Output the [X, Y] coordinate of the center of the cell containing the given text.  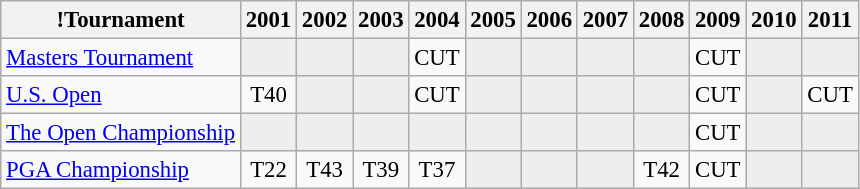
Masters Tournament [121, 58]
T37 [437, 170]
!Tournament [121, 20]
2001 [268, 20]
T43 [325, 170]
PGA Championship [121, 170]
T22 [268, 170]
2002 [325, 20]
2011 [830, 20]
2007 [605, 20]
T39 [381, 170]
2010 [774, 20]
2006 [549, 20]
T40 [268, 95]
U.S. Open [121, 95]
T42 [661, 170]
2003 [381, 20]
2004 [437, 20]
2009 [718, 20]
The Open Championship [121, 133]
2005 [493, 20]
2008 [661, 20]
